Return the (X, Y) coordinate for the center point of the cell that contains the specified text.  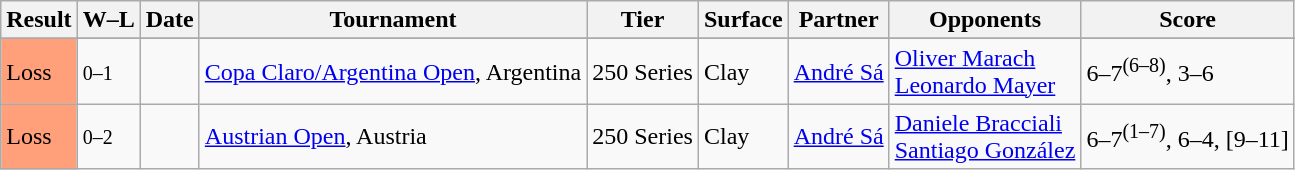
Tier (643, 20)
Partner (838, 20)
Oliver Marach Leonardo Mayer (985, 72)
Copa Claro/Argentina Open, Argentina (392, 72)
6–7(1–7), 6–4, [9–11] (1188, 136)
Result (39, 20)
Score (1188, 20)
Tournament (392, 20)
0–1 (108, 72)
Opponents (985, 20)
Date (170, 20)
0–2 (108, 136)
Austrian Open, Austria (392, 136)
W–L (108, 20)
Surface (743, 20)
6–7(6–8), 3–6 (1188, 72)
Daniele Bracciali Santiago González (985, 136)
